Detect which cell encompasses the target text, then output its (X, Y) center coordinate. 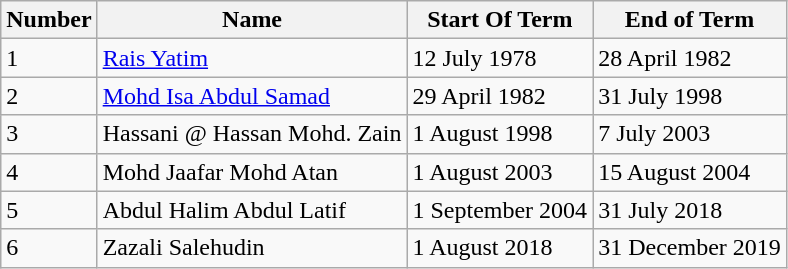
29 April 1982 (500, 96)
1 September 2004 (500, 210)
Start Of Term (500, 20)
Abdul Halim Abdul Latif (252, 210)
Hassani @ Hassan Mohd. Zain (252, 134)
2 (49, 96)
4 (49, 172)
Rais Yatim (252, 58)
31 July 2018 (690, 210)
7 July 2003 (690, 134)
31 December 2019 (690, 248)
End of Term (690, 20)
15 August 2004 (690, 172)
Mohd Isa Abdul Samad (252, 96)
1 August 2003 (500, 172)
Number (49, 20)
3 (49, 134)
Mohd Jaafar Mohd Atan (252, 172)
1 August 1998 (500, 134)
6 (49, 248)
5 (49, 210)
28 April 1982 (690, 58)
Zazali Salehudin (252, 248)
1 (49, 58)
1 August 2018 (500, 248)
31 July 1998 (690, 96)
Name (252, 20)
12 July 1978 (500, 58)
